Return (x, y) of the center of cell containing provided text 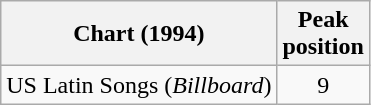
Peakposition (323, 34)
9 (323, 85)
Chart (1994) (139, 34)
US Latin Songs (Billboard) (139, 85)
